Capture the cell that displays the provided text and extract its [X, Y] central coordinate. 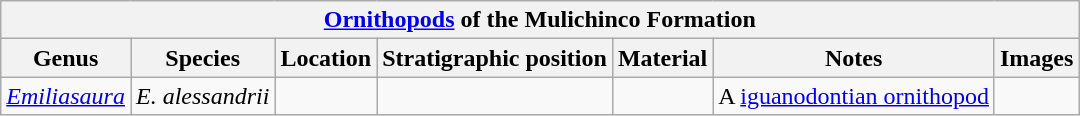
Species [202, 58]
Emiliasaura [66, 96]
Location [326, 58]
Ornithopods of the Mulichinco Formation [540, 20]
Material [662, 58]
Stratigraphic position [495, 58]
Images [1036, 58]
Notes [854, 58]
Genus [66, 58]
E. alessandrii [202, 96]
A iguanodontian ornithopod [854, 96]
